Return (X, Y) of the center of cell containing provided text 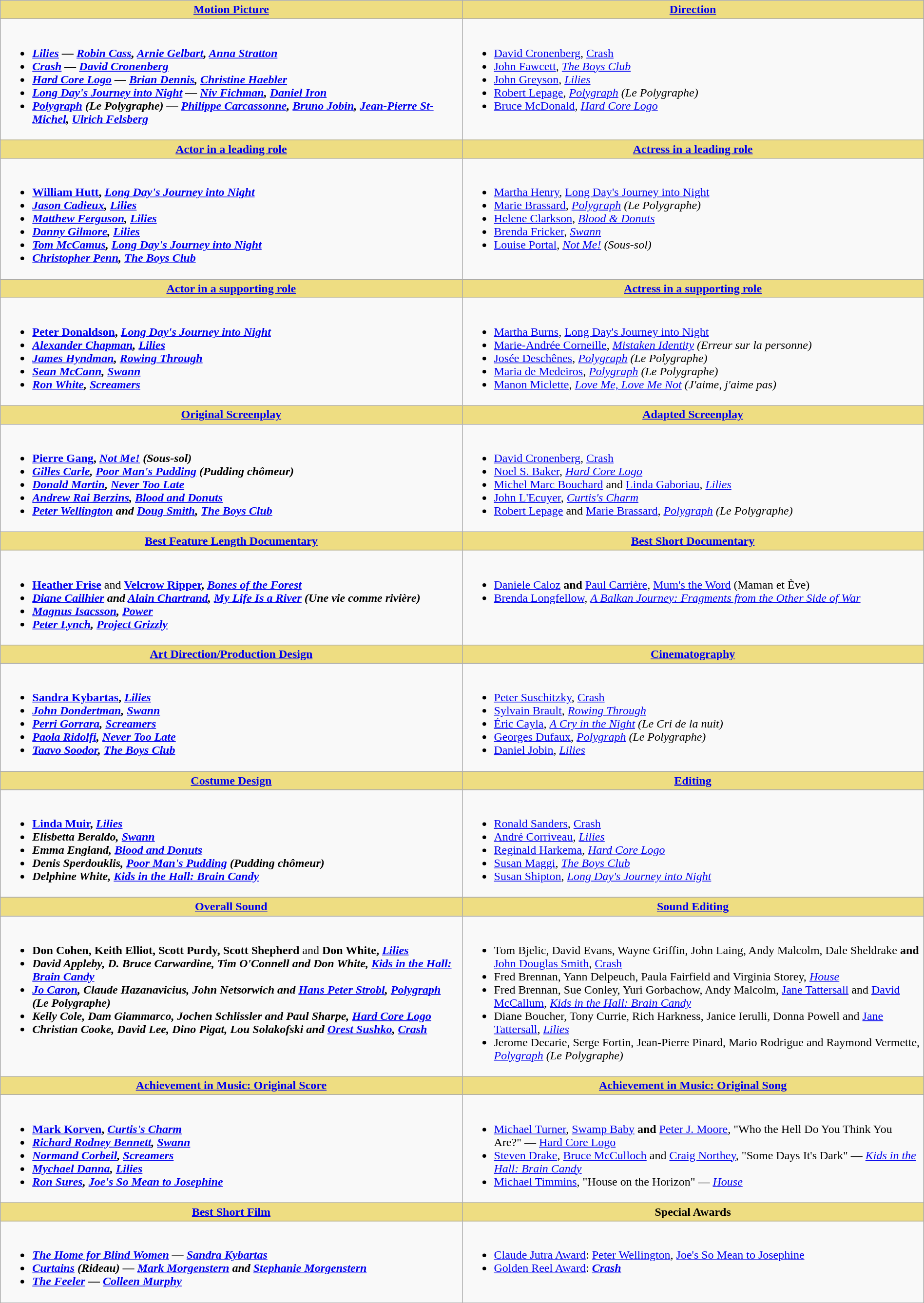
Mark Korven, Curtis's CharmRichard Rodney Bennett, SwannNormand Corbeil, ScreamersMychael Danna, LiliesRon Sures, Joe's So Mean to Josephine (231, 1149)
Actor in a supporting role (231, 288)
Sandra Kybartas, LiliesJohn Dondertman, SwannPerri Gorrara, ScreamersPaola Ridolfi, Never Too LateTaavo Soodor, The Boys Club (231, 717)
Direction (693, 10)
Adapted Screenplay (693, 415)
Best Feature Length Documentary (231, 541)
Original Screenplay (231, 415)
Motion Picture (231, 10)
Achievement in Music: Original Song (693, 1086)
Actress in a supporting role (693, 288)
Overall Sound (231, 907)
Editing (693, 780)
Ronald Sanders, CrashAndré Corriveau, LiliesReginald Harkema, Hard Core LogoSusan Maggi, The Boys ClubSusan Shipton, Long Day's Journey into Night (693, 844)
Cinematography (693, 654)
Peter Donaldson, Long Day's Journey into NightAlexander Chapman, LiliesJames Hyndman, Rowing ThroughSean McCann, SwannRon White, Screamers (231, 352)
Claude Jutra Award: Peter Wellington, Joe's So Mean to JosephineGolden Reel Award: Crash (693, 1262)
Best Short Documentary (693, 541)
Special Awards (693, 1212)
The Home for Blind Women — Sandra KybartasCurtains (Rideau) — Mark Morgenstern and Stephanie MorgensternThe Feeler — Colleen Murphy (231, 1262)
Best Short Film (231, 1212)
Actor in a leading role (231, 149)
Costume Design (231, 780)
Art Direction/Production Design (231, 654)
Achievement in Music: Original Score (231, 1086)
Daniele Caloz and Paul Carrière, Mum's the Word (Maman et Ève)Brenda Longfellow, A Balkan Journey: Fragments from the Other Side of War (693, 597)
David Cronenberg, CrashJohn Fawcett, The Boys ClubJohn Greyson, LiliesRobert Lepage, Polygraph (Le Polygraphe)Bruce McDonald, Hard Core Logo (693, 79)
Actress in a leading role (693, 149)
Sound Editing (693, 907)
